Return the [x, y] coordinate for the center point of the cell that contains the specified text.  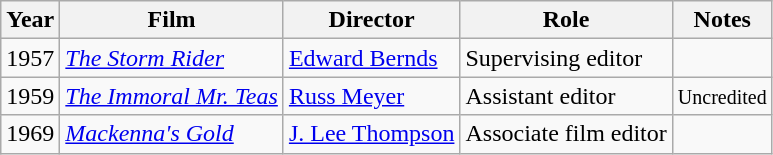
J. Lee Thompson [372, 134]
Mackenna's Gold [172, 134]
1969 [30, 134]
Edward Bernds [372, 58]
Supervising editor [566, 58]
Film [172, 20]
1959 [30, 96]
Uncredited [722, 96]
Assistant editor [566, 96]
Russ Meyer [372, 96]
1957 [30, 58]
Role [566, 20]
Year [30, 20]
Notes [722, 20]
Director [372, 20]
Associate film editor [566, 134]
The Storm Rider [172, 58]
The Immoral Mr. Teas [172, 96]
